Determine the [X, Y] coordinate at the center of the cell enclosing the given text.  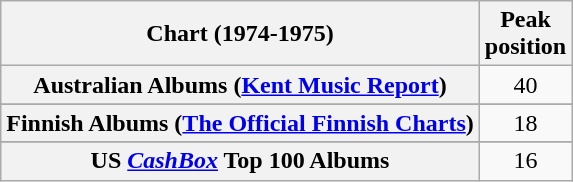
18 [525, 123]
Chart (1974-1975) [240, 34]
40 [525, 85]
16 [525, 161]
Finnish Albums (The Official Finnish Charts) [240, 123]
Peakposition [525, 34]
US CashBox Top 100 Albums [240, 161]
Australian Albums (Kent Music Report) [240, 85]
